Search for the cell housing the specified text and yield its (x, y) center coordinate. 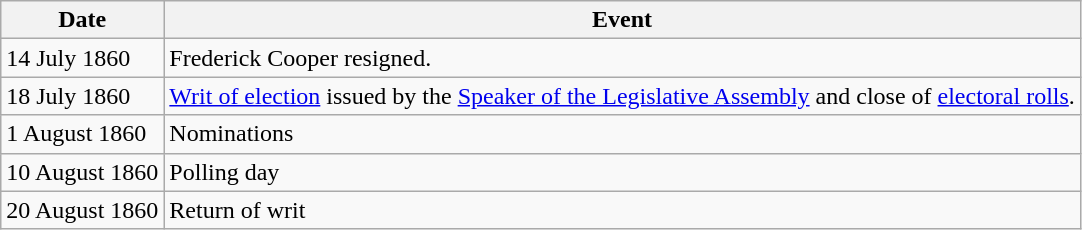
Return of writ (622, 210)
18 July 1860 (82, 96)
1 August 1860 (82, 134)
14 July 1860 (82, 58)
Writ of election issued by the Speaker of the Legislative Assembly and close of electoral rolls. (622, 96)
20 August 1860 (82, 210)
Event (622, 20)
Polling day (622, 172)
10 August 1860 (82, 172)
Nominations (622, 134)
Frederick Cooper resigned. (622, 58)
Date (82, 20)
